Capture the cell that displays the provided text and extract its [x, y] central coordinate. 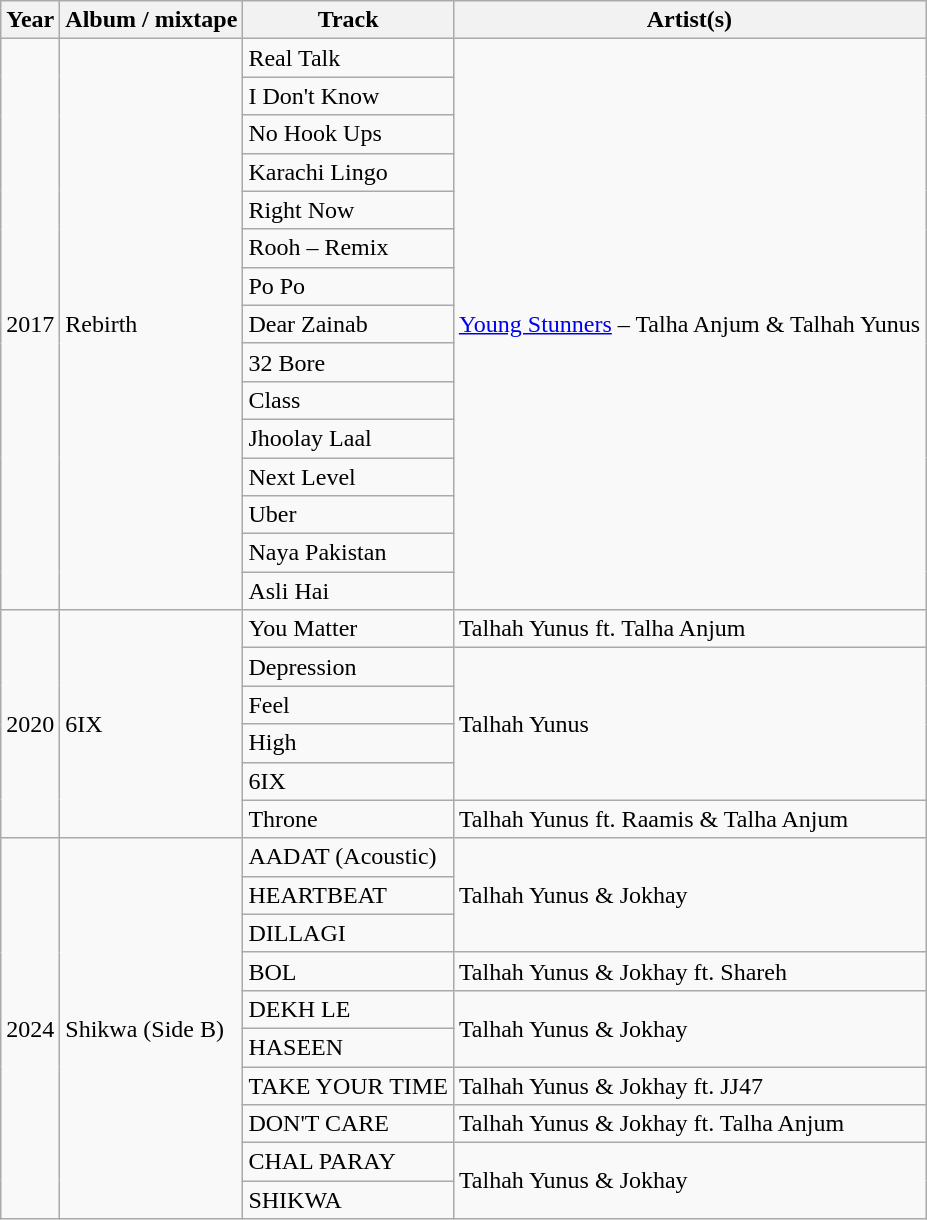
Dear Zainab [348, 324]
Class [348, 400]
Talhah Yunus & Jokhay ft. JJ47 [689, 1085]
2024 [30, 1028]
Track [348, 20]
Real Talk [348, 58]
CHAL PARAY [348, 1162]
2020 [30, 724]
SHIKWA [348, 1200]
TAKE YOUR TIME [348, 1085]
You Matter [348, 629]
Rebirth [152, 324]
Depression [348, 667]
Talhah Yunus & Jokhay ft. Talha Anjum [689, 1124]
BOL [348, 971]
No Hook Ups [348, 134]
HEARTBEAT [348, 895]
Shikwa (Side B) [152, 1028]
AADAT (Acoustic) [348, 857]
2017 [30, 324]
Uber [348, 515]
DON'T CARE [348, 1124]
DEKH LE [348, 1009]
Artist(s) [689, 20]
Talhah Yunus ft. Raamis & Talha Anjum [689, 819]
Album / mixtape [152, 20]
Talhah Yunus [689, 724]
High [348, 743]
Feel [348, 705]
Year [30, 20]
Throne [348, 819]
Talhah Yunus & Jokhay ft. Shareh [689, 971]
Next Level [348, 477]
Karachi Lingo [348, 172]
Young Stunners – Talha Anjum & Talhah Yunus [689, 324]
Rooh – Remix [348, 248]
Naya Pakistan [348, 553]
I Don't Know [348, 96]
Jhoolay Laal [348, 438]
Asli Hai [348, 591]
Talhah Yunus ft. Talha Anjum [689, 629]
Po Po [348, 286]
Right Now [348, 210]
DILLAGI [348, 933]
HASEEN [348, 1047]
32 Bore [348, 362]
